Identify which cell holds the provided text, then report its [X, Y] central coordinate. 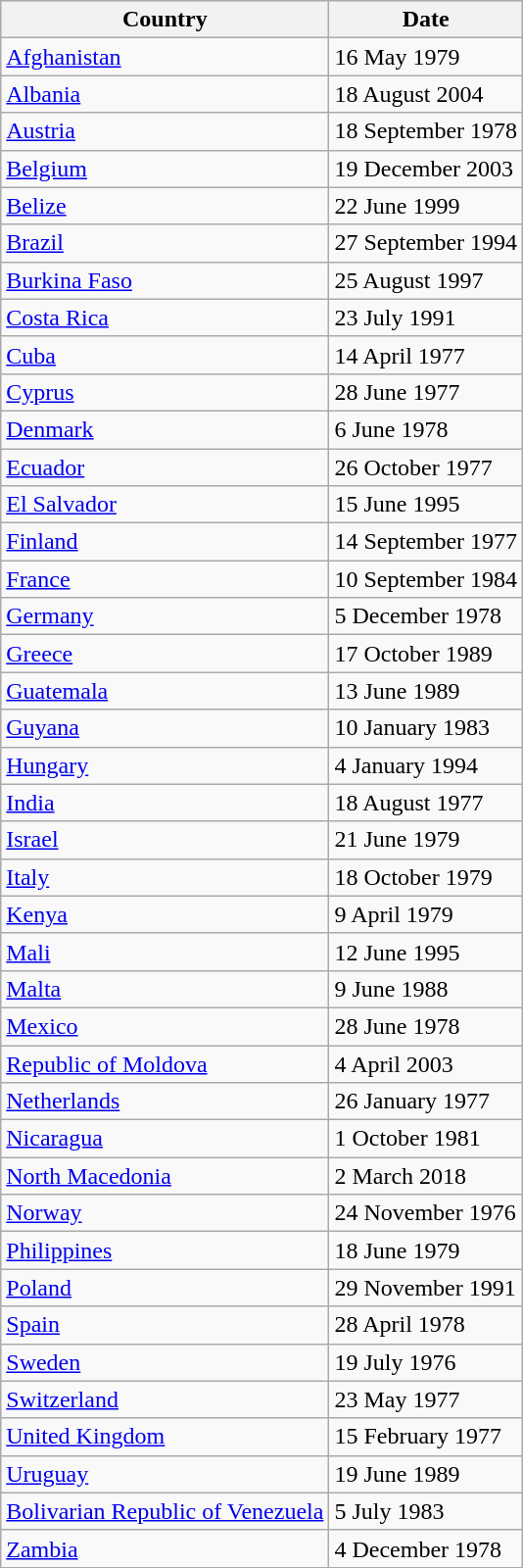
27 September 1994 [426, 243]
14 April 1977 [426, 355]
Norway [165, 1213]
23 May 1977 [426, 1399]
Kenya [165, 914]
Mali [165, 952]
Brazil [165, 243]
13 June 1989 [426, 691]
Country [165, 20]
10 January 1983 [426, 728]
Date [426, 20]
12 June 1995 [426, 952]
26 January 1977 [426, 1102]
18 September 1978 [426, 131]
Uruguay [165, 1474]
Ecuador [165, 467]
Germany [165, 616]
Greece [165, 654]
6 June 1978 [426, 429]
23 July 1991 [426, 318]
5 July 1983 [426, 1511]
Burkina Faso [165, 280]
4 January 1994 [426, 765]
Bolivarian Republic of Venezuela [165, 1511]
Cuba [165, 355]
28 June 1978 [426, 1026]
Nicaragua [165, 1139]
22 June 1999 [426, 206]
28 April 1978 [426, 1325]
24 November 1976 [426, 1213]
Austria [165, 131]
India [165, 803]
Guyana [165, 728]
1 October 1981 [426, 1139]
Belize [165, 206]
25 August 1997 [426, 280]
2 March 2018 [426, 1176]
18 June 1979 [426, 1250]
15 February 1977 [426, 1437]
18 August 1977 [426, 803]
Netherlands [165, 1102]
Malta [165, 989]
Albania [165, 94]
Belgium [165, 169]
El Salvador [165, 505]
Poland [165, 1288]
19 June 1989 [426, 1474]
Mexico [165, 1026]
Zambia [165, 1548]
10 September 1984 [426, 579]
Italy [165, 877]
France [165, 579]
5 December 1978 [426, 616]
17 October 1989 [426, 654]
Costa Rica [165, 318]
Israel [165, 840]
Afghanistan [165, 57]
Sweden [165, 1362]
15 June 1995 [426, 505]
Spain [165, 1325]
4 April 2003 [426, 1063]
Philippines [165, 1250]
18 October 1979 [426, 877]
Hungary [165, 765]
26 October 1977 [426, 467]
29 November 1991 [426, 1288]
Switzerland [165, 1399]
Republic of Moldova [165, 1063]
19 July 1976 [426, 1362]
4 December 1978 [426, 1548]
19 December 2003 [426, 169]
18 August 2004 [426, 94]
Finland [165, 542]
North Macedonia [165, 1176]
Denmark [165, 429]
28 June 1977 [426, 392]
9 June 1988 [426, 989]
21 June 1979 [426, 840]
Cyprus [165, 392]
16 May 1979 [426, 57]
United Kingdom [165, 1437]
Guatemala [165, 691]
9 April 1979 [426, 914]
14 September 1977 [426, 542]
